Find where the given text appears and provide that cell's center as [X, Y] coordinate. 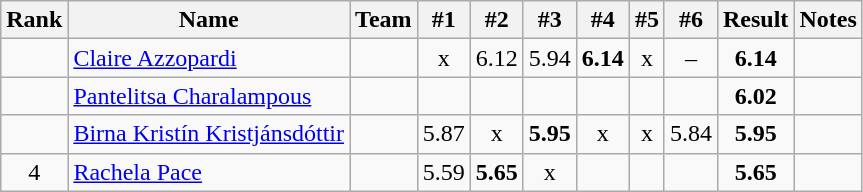
Rank [34, 20]
#6 [690, 20]
Notes [828, 20]
6.12 [496, 58]
#5 [646, 20]
#3 [550, 20]
Claire Azzopardi [209, 58]
Team [384, 20]
6.02 [755, 96]
5.94 [550, 58]
5.84 [690, 134]
Pantelitsa Charalampous [209, 96]
Result [755, 20]
5.87 [444, 134]
4 [34, 172]
#2 [496, 20]
Name [209, 20]
Rachela Pace [209, 172]
5.59 [444, 172]
#1 [444, 20]
#4 [602, 20]
Birna Kristín Kristjánsdóttir [209, 134]
– [690, 58]
